From the cell containing the given text, extract its center point as (X, Y) coordinate. 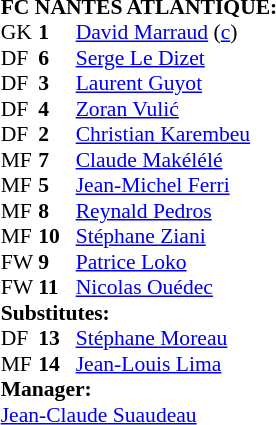
13 (57, 339)
6 (57, 58)
2 (57, 135)
1 (57, 33)
8 (57, 211)
10 (57, 237)
9 (57, 262)
GK (20, 33)
3 (57, 83)
14 (57, 364)
5 (57, 185)
4 (57, 109)
7 (57, 160)
11 (57, 287)
